Search for the cell housing the specified text and yield its (X, Y) center coordinate. 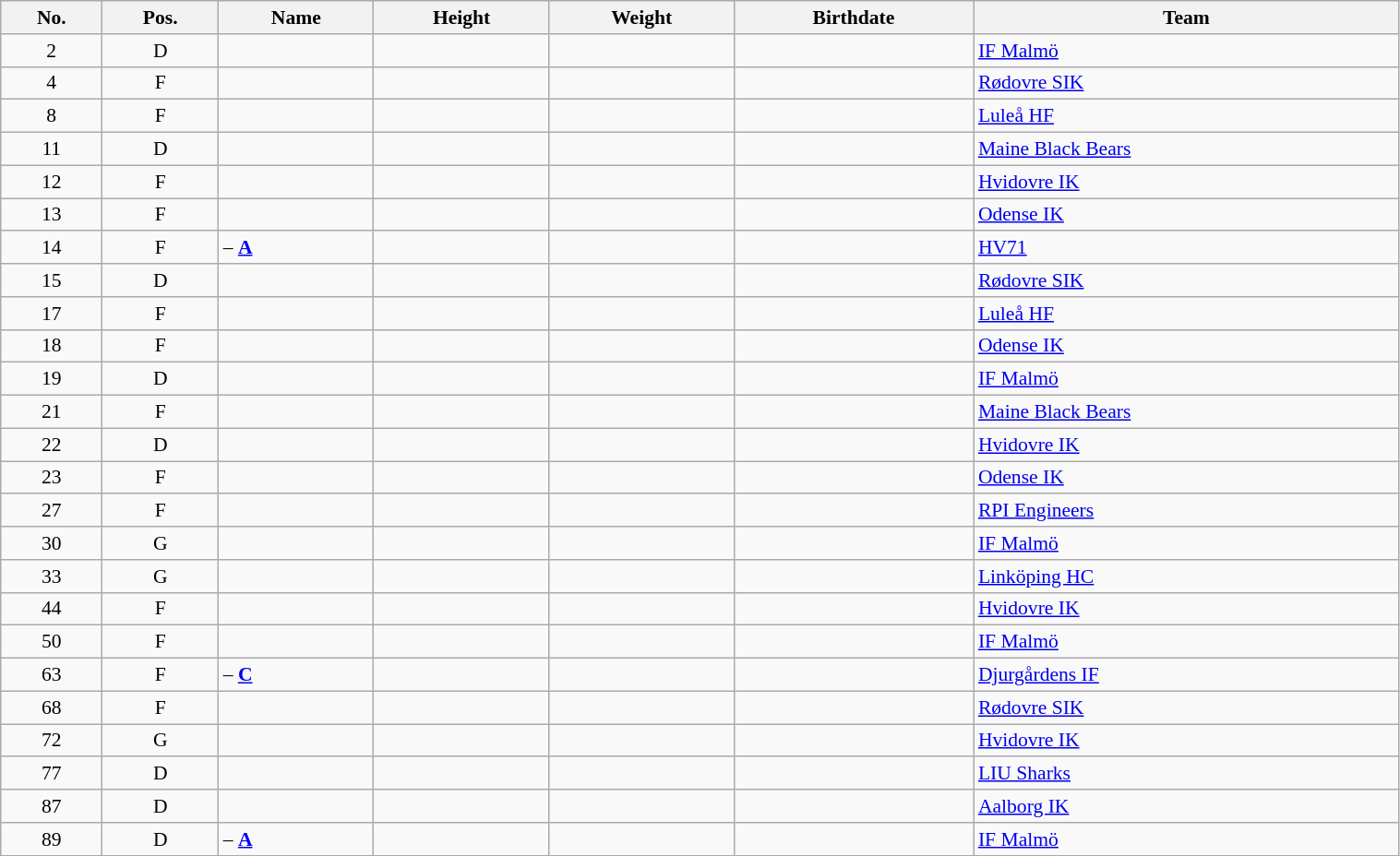
63 (52, 675)
No. (52, 18)
77 (52, 774)
Team (1187, 18)
Height (461, 18)
21 (52, 412)
8 (52, 116)
2 (52, 51)
Pos. (161, 18)
50 (52, 642)
15 (52, 280)
– C (296, 675)
89 (52, 839)
4 (52, 83)
22 (52, 445)
44 (52, 609)
27 (52, 511)
LIU Sharks (1187, 774)
RPI Engineers (1187, 511)
Weight (641, 18)
HV71 (1187, 248)
Birthdate (854, 18)
14 (52, 248)
30 (52, 543)
18 (52, 346)
Name (296, 18)
13 (52, 215)
12 (52, 182)
23 (52, 478)
33 (52, 577)
72 (52, 741)
17 (52, 314)
11 (52, 149)
19 (52, 379)
Linköping HC (1187, 577)
Aalborg IK (1187, 806)
68 (52, 707)
Djurgårdens IF (1187, 675)
87 (52, 806)
